Determine the [x, y] coordinate at the center of the cell enclosing the given text.  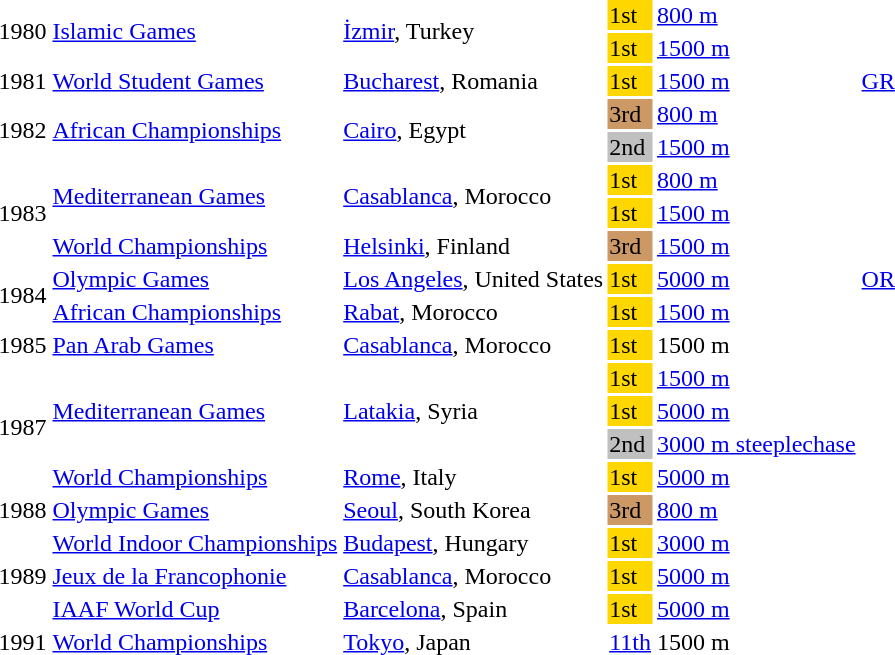
IAAF World Cup [195, 609]
Islamic Games [195, 32]
Helsinki, Finland [474, 246]
World Indoor Championships [195, 543]
Cairo, Egypt [474, 130]
World Student Games [195, 81]
Seoul, South Korea [474, 510]
Jeux de la Francophonie [195, 576]
Barcelona, Spain [474, 609]
İzmir, Turkey [474, 32]
Rome, Italy [474, 477]
Los Angeles, United States [474, 279]
Rabat, Morocco [474, 312]
Latakia, Syria [474, 411]
Budapest, Hungary [474, 543]
Pan Arab Games [195, 345]
3000 m [756, 543]
3000 m steeplechase [756, 444]
Bucharest, Romania [474, 81]
